Output the [X, Y] coordinate of the center of the cell containing the given text.  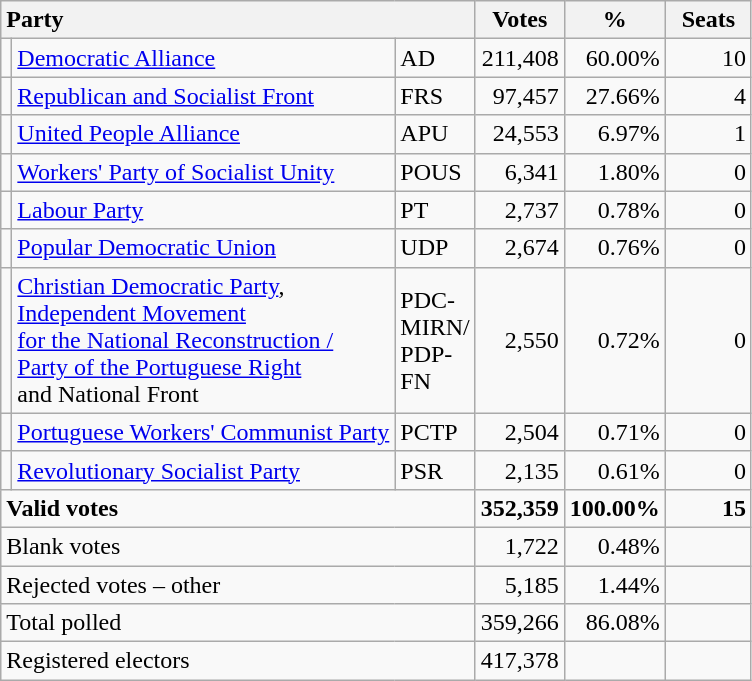
0.78% [614, 210]
0.72% [614, 340]
0.71% [614, 432]
PSR [435, 470]
PT [435, 210]
Votes [520, 20]
United People Alliance [204, 134]
POUS [435, 172]
Registered electors [238, 661]
6,341 [520, 172]
0.61% [614, 470]
Valid votes [238, 508]
Party [238, 20]
Popular Democratic Union [204, 248]
1.80% [614, 172]
86.08% [614, 623]
15 [708, 508]
Labour Party [204, 210]
211,408 [520, 58]
Seats [708, 20]
5,185 [520, 585]
APU [435, 134]
% [614, 20]
1 [708, 134]
2,504 [520, 432]
2,135 [520, 470]
UDP [435, 248]
Workers' Party of Socialist Unity [204, 172]
27.66% [614, 96]
10 [708, 58]
24,553 [520, 134]
Portuguese Workers' Communist Party [204, 432]
60.00% [614, 58]
AD [435, 58]
FRS [435, 96]
1,722 [520, 546]
100.00% [614, 508]
0.76% [614, 248]
2,737 [520, 210]
417,378 [520, 661]
PDC-MIRN/PDP-FN [435, 340]
0.48% [614, 546]
Revolutionary Socialist Party [204, 470]
Christian Democratic Party,Independent Movementfor the National Reconstruction /Party of the Portuguese Rightand National Front [204, 340]
Rejected votes – other [238, 585]
359,266 [520, 623]
Republican and Socialist Front [204, 96]
97,457 [520, 96]
6.97% [614, 134]
Total polled [238, 623]
2,550 [520, 340]
PCTP [435, 432]
1.44% [614, 585]
Blank votes [238, 546]
2,674 [520, 248]
Democratic Alliance [204, 58]
4 [708, 96]
352,359 [520, 508]
